From the cell containing the given text, extract its center point as [x, y] coordinate. 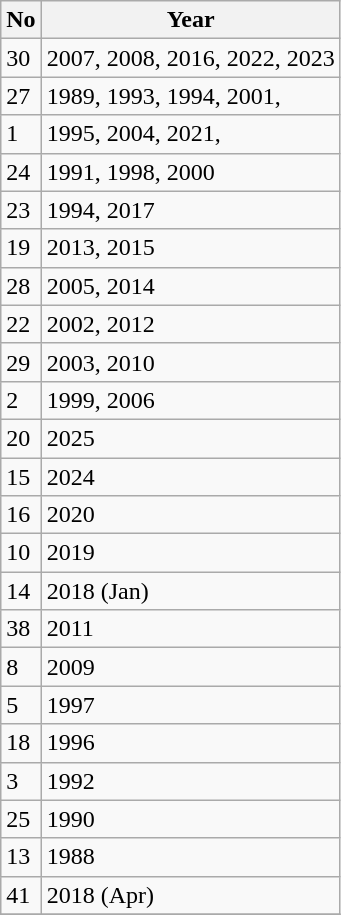
2011 [190, 629]
22 [21, 324]
24 [21, 172]
5 [21, 705]
2007, 2008, 2016, 2022, 2023 [190, 58]
2018 (Jan) [190, 591]
2009 [190, 667]
1988 [190, 857]
2002, 2012 [190, 324]
2013, 2015 [190, 248]
38 [21, 629]
16 [21, 515]
2003, 2010 [190, 362]
1992 [190, 781]
2020 [190, 515]
1989, 1993, 1994, 2001, [190, 96]
30 [21, 58]
41 [21, 895]
1 [21, 134]
25 [21, 819]
10 [21, 553]
13 [21, 857]
14 [21, 591]
20 [21, 438]
1999, 2006 [190, 400]
1994, 2017 [190, 210]
8 [21, 667]
19 [21, 248]
2024 [190, 477]
1996 [190, 743]
15 [21, 477]
2025 [190, 438]
18 [21, 743]
Year [190, 20]
1990 [190, 819]
2019 [190, 553]
1997 [190, 705]
3 [21, 781]
28 [21, 286]
2018 (Apr) [190, 895]
1995, 2004, 2021, [190, 134]
No [21, 20]
27 [21, 96]
29 [21, 362]
23 [21, 210]
2005, 2014 [190, 286]
2 [21, 400]
1991, 1998, 2000 [190, 172]
